Find where the given text appears and provide that cell's center as (X, Y) coordinate. 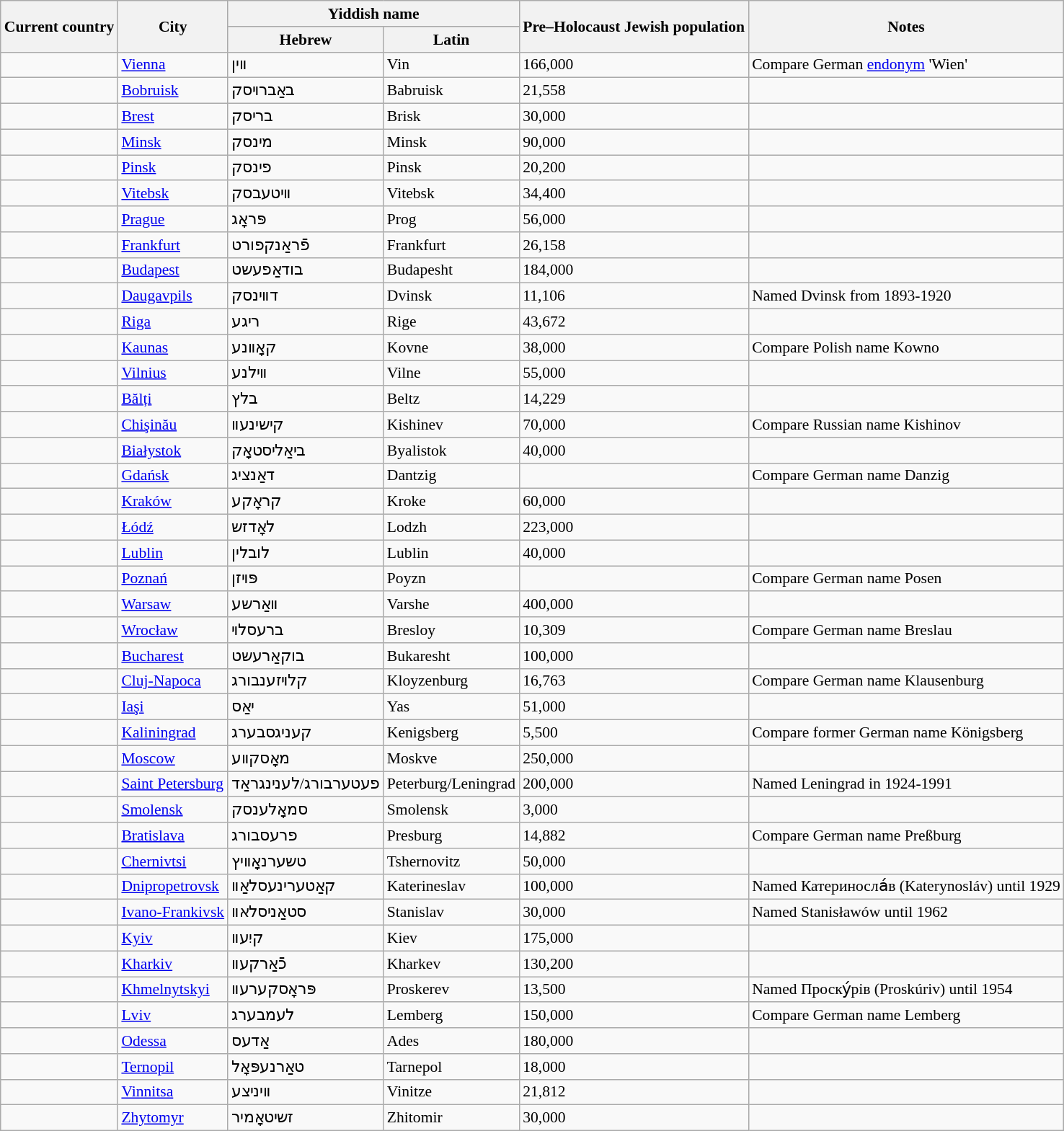
Warsaw (173, 605)
Prog (451, 219)
לאָדזש (306, 528)
פּױזן (306, 579)
בוקאַרעשט (306, 656)
דװינסק (306, 296)
Vilne (451, 373)
מאָסקװע (306, 758)
3,000 (634, 810)
Zhytomyr (173, 1118)
Compare German name Klausenburg (906, 681)
43,672 (634, 322)
5,500 (634, 733)
200,000 (634, 784)
פעטערבורג/לענינגראַד (306, 784)
21,558 (634, 91)
אַדעס (306, 1041)
באַברױסק (306, 91)
Vinnitsa (173, 1092)
Moskve (451, 758)
184,000 (634, 270)
Compare German name Preßburg (906, 835)
Hebrew (306, 40)
Chernivtsi (173, 861)
Moscow (173, 758)
Stanislav (451, 913)
Bobruisk (173, 91)
City (173, 26)
Presburg (451, 835)
Named Катериносла́в (Katerynosláv) until 1929 (906, 887)
Budapesht (451, 270)
Proskerev (451, 990)
14,229 (634, 399)
Ades (451, 1041)
פּראָסקערעװ (306, 990)
Dantzig (451, 476)
Kyiv (173, 939)
51,000 (634, 707)
Saint Petersburg (173, 784)
Byalistok (451, 451)
175,000 (634, 939)
Gdańsk (173, 476)
טשערנאָװיץ (306, 861)
דאַנציג (306, 476)
Named Dvinsk from 1893-1920 (906, 296)
ריגע (306, 322)
זשיטאָמיר (306, 1118)
Vin (451, 65)
Kishinev (451, 425)
Kenigsberg (451, 733)
60,000 (634, 502)
Kroke (451, 502)
Ivano-Frankivsk (173, 913)
Bukaresht (451, 656)
90,000 (634, 142)
Odessa (173, 1041)
Kaliningrad (173, 733)
Compare German name Posen (906, 579)
Katerineslav (451, 887)
180,000 (634, 1041)
בריסק (306, 117)
Kaunas (173, 347)
Tarnepol (451, 1067)
Dnipropetrovsk (173, 887)
Ternopil (173, 1067)
Wrocław (173, 630)
Babruisk (451, 91)
Lodzh (451, 528)
Pre–Holocaust Jewish population (634, 26)
Poznań (173, 579)
Bratislava (173, 835)
20,200 (634, 168)
Lviv (173, 1016)
400,000 (634, 605)
150,000 (634, 1016)
Compare Russian name Kishinov (906, 425)
21,812 (634, 1092)
Vienna (173, 65)
פרעסבורג (306, 835)
14,882 (634, 835)
סמאָלענסק (306, 810)
װילנע (306, 373)
Vilnius (173, 373)
Compare former German name Königsberg (906, 733)
55,000 (634, 373)
16,763 (634, 681)
Beltz (451, 399)
Khmelnytskyi (173, 990)
Rige (451, 322)
Notes (906, 26)
Łódź (173, 528)
סטאַניסלאװ (306, 913)
Kloyzenburg (451, 681)
פינסק (306, 168)
Yiddish name (373, 14)
Bucharest (173, 656)
50,000 (634, 861)
Riga (173, 322)
223,000 (634, 528)
Compare German name Breslau (906, 630)
70,000 (634, 425)
קלױזענבורג (306, 681)
‏בלץ (306, 399)
Compare German name Lemberg (906, 1016)
Yas (451, 707)
מינסק (306, 142)
Kharkev (451, 964)
קאַטערינעסלאַװ (306, 887)
װאַרשע (306, 605)
Iaşi (173, 707)
26,158 (634, 245)
38,000 (634, 347)
Kiev (451, 939)
Prague (173, 219)
בודאַפעשט (306, 270)
Compare German name Danzig (906, 476)
קראָקע (306, 502)
קישינעװ (306, 425)
װיטעבסק (306, 194)
װין (306, 65)
לעמבערג (306, 1016)
Varshe (451, 605)
Tshernovitz (451, 861)
Brest (173, 117)
Kovne (451, 347)
Poyzn (451, 579)
Named Stanisławów until 1962 (906, 913)
Compare German endonym 'Wien' (906, 65)
Bresloy (451, 630)
Cluj-Napoca (173, 681)
Vinitze (451, 1092)
קיִעװ (306, 939)
ברעסלױ (306, 630)
ביאַליסטאָק (306, 451)
166,000 (634, 65)
קעניגסבערג (306, 733)
קאָװנע (306, 347)
Chişinău (173, 425)
Latin (451, 40)
Budapest (173, 270)
פּראָג (306, 219)
Peterburg/Leningrad (451, 784)
Brisk (451, 117)
11,106 (634, 296)
130,200 (634, 964)
Daugavpils (173, 296)
Zhitomir (451, 1118)
Białystok (173, 451)
56,000 (634, 219)
Lemberg (451, 1016)
Bălți (173, 399)
יאַס (306, 707)
Named Leningrad in 1924-1991 (906, 784)
34,400 (634, 194)
לובלין (306, 553)
Current country (59, 26)
Kraków (173, 502)
טאַרנעפּאָל (306, 1067)
18,000 (634, 1067)
13,500 (634, 990)
פֿראַנקפורט (306, 245)
Kharkiv (173, 964)
Dvinsk (451, 296)
10,309 (634, 630)
Compare Polish name Kowno (906, 347)
װיניצע (306, 1092)
Named Проску́рів (Proskúriv) until 1954 (906, 990)
250,000 (634, 758)
כ‏ֿאַרקעװ (306, 964)
